For the text-containing cell, return its midpoint in (x, y) coordinate format. 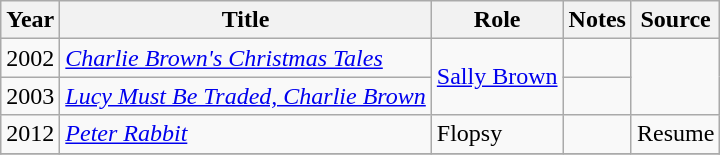
2002 (30, 58)
2012 (30, 134)
Title (246, 20)
Flopsy (497, 134)
Peter Rabbit (246, 134)
Sally Brown (497, 77)
Year (30, 20)
Source (675, 20)
2003 (30, 96)
Role (497, 20)
Resume (675, 134)
Charlie Brown's Christmas Tales (246, 58)
Notes (597, 20)
Lucy Must Be Traded, Charlie Brown (246, 96)
